Return (X, Y) of the center of cell containing provided text 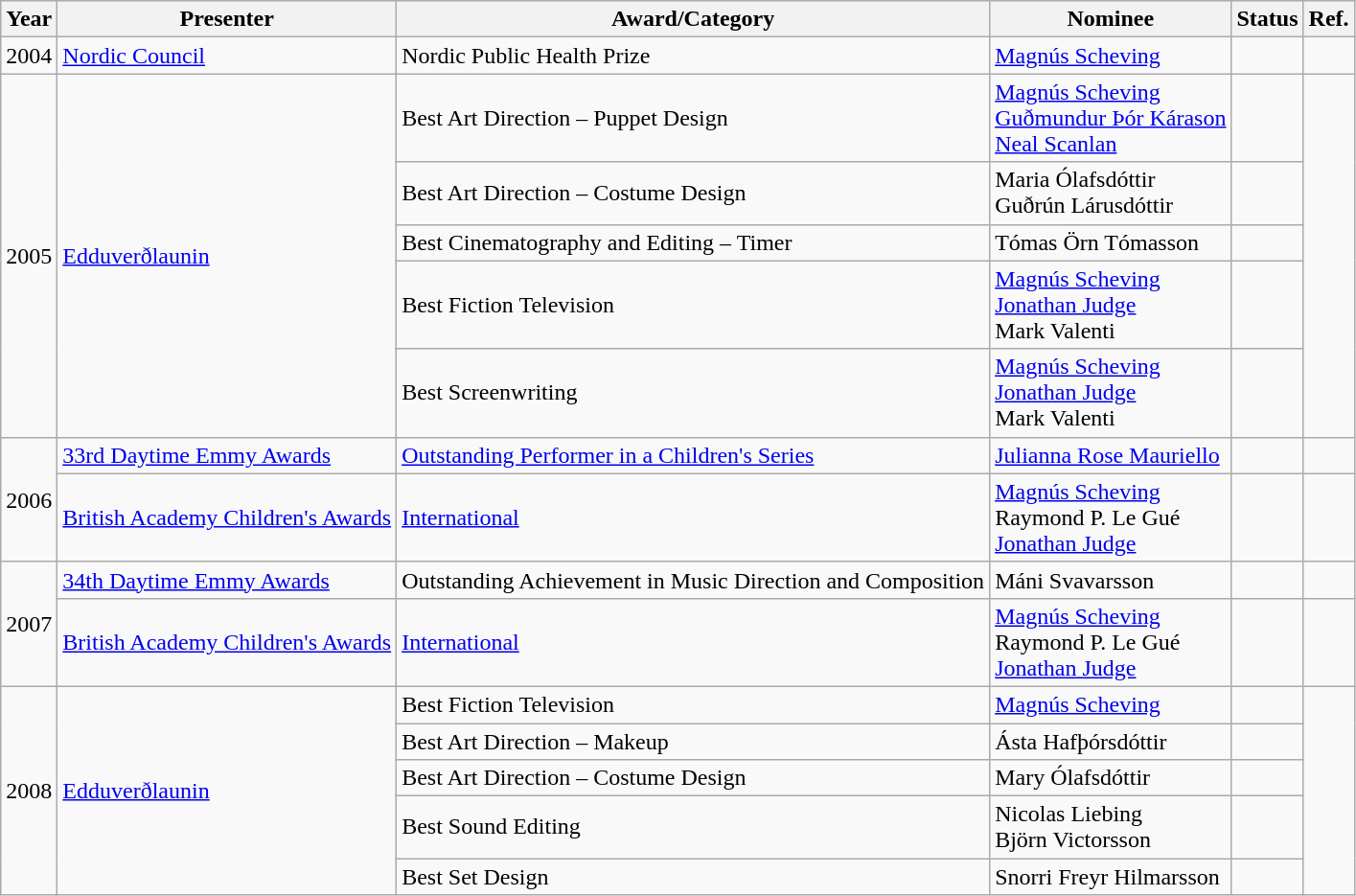
Best Cinematography and Editing – Timer (694, 242)
Magnús SchevingGuðmundur Þór KárasonNeal Scanlan (1111, 118)
Award/Category (694, 19)
Outstanding Achievement in Music Direction and Composition (694, 580)
2005 (29, 255)
34th Daytime Emmy Awards (227, 580)
Nordic Council (227, 56)
2006 (29, 499)
Nicolas LiebingBjörn Victorsson (1111, 828)
Máni Svavarsson (1111, 580)
Maria ÓlafsdóttirGuðrún Lárusdóttir (1111, 194)
Best Sound Editing (694, 828)
Mary Ólafsdóttir (1111, 778)
Ásta Hafþórsdóttir (1111, 741)
Status (1267, 19)
Best Art Direction – Puppet Design (694, 118)
2004 (29, 56)
Snorri Freyr Hilmarsson (1111, 877)
2008 (29, 790)
Julianna Rose Mauriello (1111, 455)
Nominee (1111, 19)
Best Set Design (694, 877)
Ref. (1328, 19)
33rd Daytime Emmy Awards (227, 455)
Nordic Public Health Prize (694, 56)
2007 (29, 624)
Best Art Direction – Makeup (694, 741)
Year (29, 19)
Best Screenwriting (694, 393)
Presenter (227, 19)
Outstanding Performer in a Children's Series (694, 455)
Tómas Örn Tómasson (1111, 242)
